Capture the cell that displays the provided text and extract its (X, Y) central coordinate. 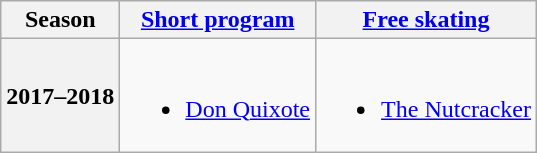
The Nutcracker (426, 96)
Short program (218, 20)
Season (60, 20)
Free skating (426, 20)
2017–2018 (60, 96)
Don Quixote (218, 96)
